Return (x, y) of the center of cell containing provided text 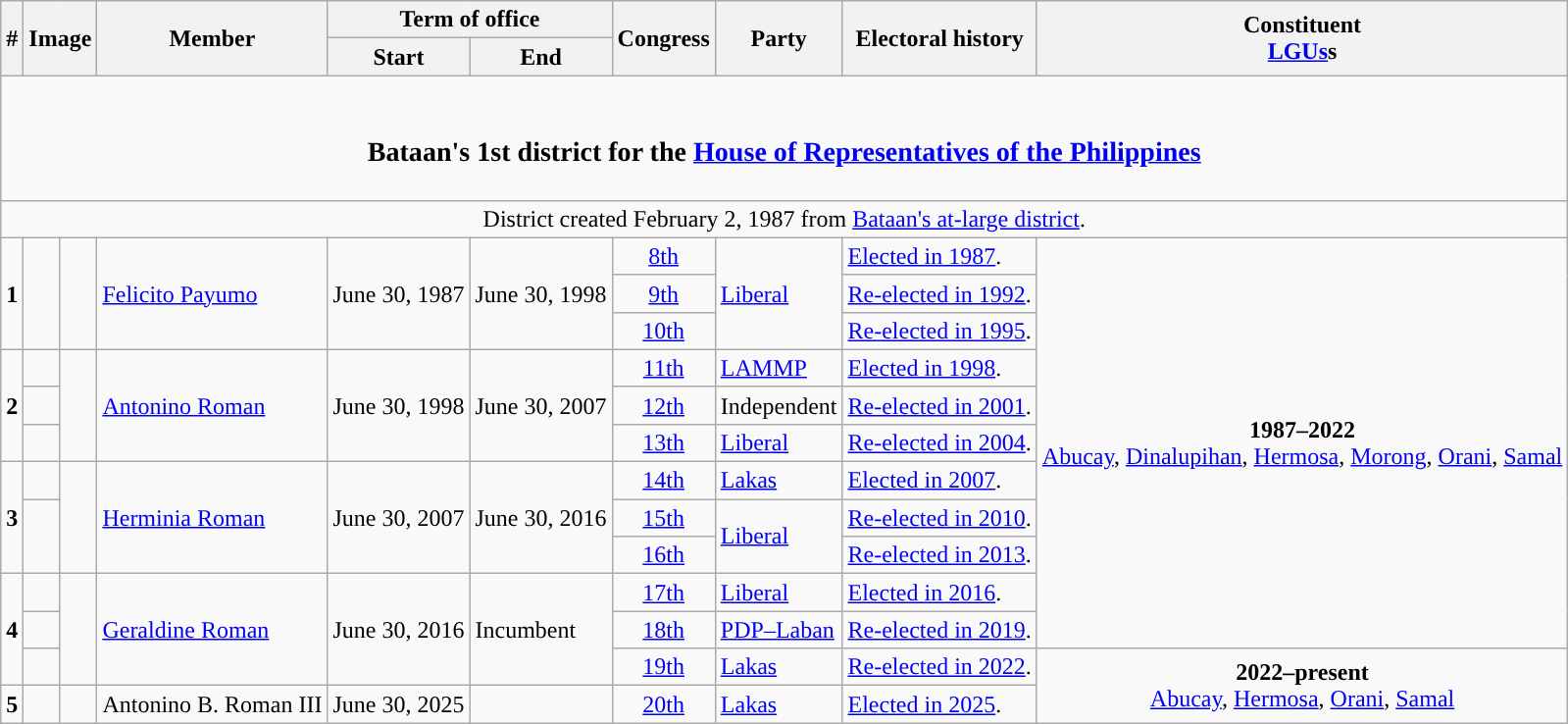
Herminia Roman (212, 518)
PDP–Laban (779, 630)
Member (212, 38)
11th (663, 368)
8th (663, 256)
Congress (663, 38)
Elected in 2007. (939, 481)
Independent (779, 405)
ConstituentLGUss (1302, 38)
14th (663, 481)
Re-elected in 2019. (939, 630)
17th (663, 593)
19th (663, 667)
2 (12, 405)
Re-elected in 2004. (939, 442)
Elected in 2016. (939, 593)
Image (61, 38)
Electoral history (939, 38)
Re-elected in 2022. (939, 667)
15th (663, 518)
End (541, 57)
1 (12, 293)
13th (663, 442)
Antonino B. Roman III (212, 704)
LAMMP (779, 368)
Bataan's 1st district for the House of Representatives of the Philippines (784, 137)
5 (12, 704)
June 30, 2025 (398, 704)
2022–presentAbucay, Hermosa, Orani, Samal (1302, 686)
Party (779, 38)
4 (12, 630)
Re-elected in 2013. (939, 555)
Re-elected in 2010. (939, 518)
Elected in 2025. (939, 704)
# (12, 38)
Elected in 1998. (939, 368)
16th (663, 555)
3 (12, 518)
Geraldine Roman (212, 630)
Re-elected in 1995. (939, 331)
Felicito Payumo (212, 293)
District created February 2, 1987 from Bataan's at-large district. (784, 219)
12th (663, 405)
Incumbent (541, 630)
18th (663, 630)
Antonino Roman (212, 405)
Start (398, 57)
Elected in 1987. (939, 256)
10th (663, 331)
Re-elected in 2001. (939, 405)
June 30, 1987 (398, 293)
1987–2022Abucay, Dinalupihan, Hermosa, Morong, Orani, Samal (1302, 443)
9th (663, 293)
Re-elected in 1992. (939, 293)
20th (663, 704)
Term of office (470, 20)
